Return (X, Y) of the center of cell containing provided text 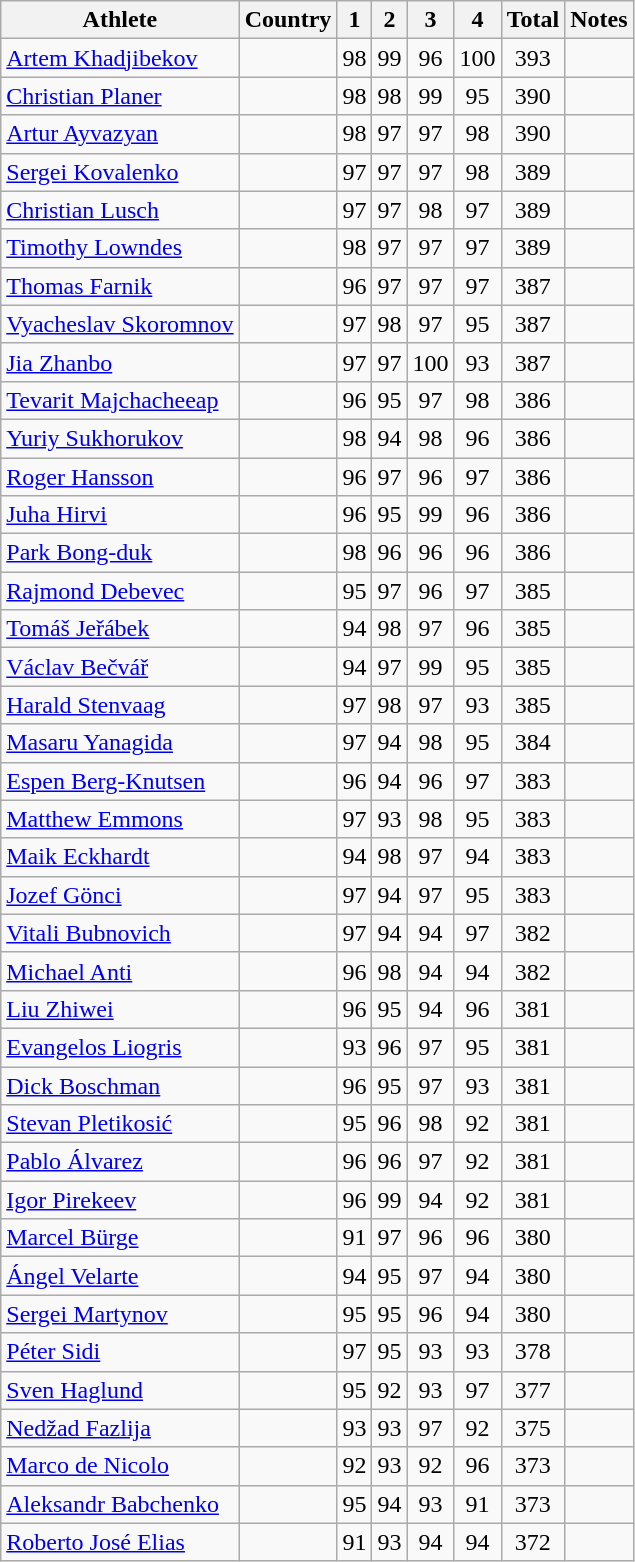
Aleksandr Babchenko (120, 1504)
2 (390, 20)
Vyacheslav Skoromnov (120, 324)
Maik Eckhardt (120, 857)
Vitali Bubnovich (120, 933)
Artem Khadjibekov (120, 58)
Sergei Martynov (120, 1314)
Evangelos Liogris (120, 1047)
Marcel Bürge (120, 1238)
Sergei Kovalenko (120, 172)
Michael Anti (120, 971)
Tomáš Jeřábek (120, 629)
Liu Zhiwei (120, 1009)
Artur Ayvazyan (120, 134)
Christian Planer (120, 96)
Athlete (120, 20)
Thomas Farnik (120, 286)
Václav Bečvář (120, 667)
384 (533, 743)
375 (533, 1428)
377 (533, 1390)
Tevarit Majchacheeap (120, 400)
Jia Zhanbo (120, 362)
Total (533, 20)
Notes (599, 20)
378 (533, 1352)
Igor Pirekeev (120, 1200)
Timothy Lowndes (120, 248)
Dick Boschman (120, 1085)
Ángel Velarte (120, 1276)
Jozef Gönci (120, 895)
Masaru Yanagida (120, 743)
Péter Sidi (120, 1352)
Nedžad Fazlija (120, 1428)
Harald Stenvaag (120, 705)
Yuriy Sukhorukov (120, 438)
4 (478, 20)
Matthew Emmons (120, 819)
Christian Lusch (120, 210)
Country (288, 20)
Roger Hansson (120, 477)
Sven Haglund (120, 1390)
1 (354, 20)
Park Bong-duk (120, 553)
Marco de Nicolo (120, 1466)
Rajmond Debevec (120, 591)
Juha Hirvi (120, 515)
Stevan Pletikosić (120, 1124)
3 (430, 20)
393 (533, 58)
Espen Berg-Knutsen (120, 781)
372 (533, 1542)
Roberto José Elias (120, 1542)
Pablo Álvarez (120, 1162)
